From the cell containing the given text, extract its center point as [X, Y] coordinate. 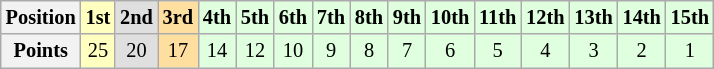
2 [642, 51]
1 [690, 51]
4th [217, 17]
9th [407, 17]
6 [450, 51]
5 [498, 51]
4 [545, 51]
6th [293, 17]
15th [690, 17]
20 [136, 51]
12th [545, 17]
7 [407, 51]
8th [369, 17]
1st [98, 17]
12 [255, 51]
17 [178, 51]
10th [450, 17]
14th [642, 17]
13th [593, 17]
5th [255, 17]
14 [217, 51]
2nd [136, 17]
3 [593, 51]
3rd [178, 17]
10 [293, 51]
11th [498, 17]
9 [331, 51]
Position [41, 17]
7th [331, 17]
Points [41, 51]
25 [98, 51]
8 [369, 51]
